Provide the [X, Y] coordinate of the cell's center where the given text is located.  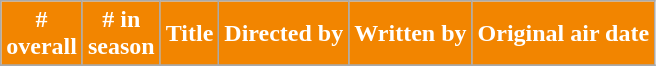
Original air date [564, 34]
#overall [42, 34]
Written by [410, 34]
Directed by [284, 34]
Title [190, 34]
# in season [121, 34]
